Return (x, y) of the center of cell containing provided text 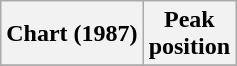
Peakposition (189, 34)
Chart (1987) (72, 34)
